Locate the cell with the specified text and output its [X, Y] center coordinate. 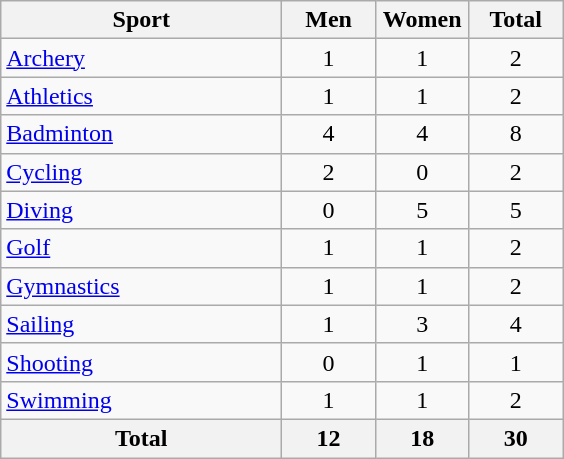
Golf [142, 248]
3 [422, 324]
Men [329, 20]
Athletics [142, 96]
8 [516, 134]
Cycling [142, 172]
Women [422, 20]
12 [329, 438]
Archery [142, 58]
Swimming [142, 400]
Diving [142, 210]
Sailing [142, 324]
Gymnastics [142, 286]
18 [422, 438]
Badminton [142, 134]
Shooting [142, 362]
Sport [142, 20]
30 [516, 438]
